Return the [X, Y] coordinate for the center point of the cell that contains the specified text.  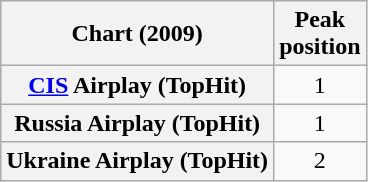
Peakposition [320, 34]
2 [320, 161]
Russia Airplay (TopHit) [138, 123]
Chart (2009) [138, 34]
CIS Airplay (TopHit) [138, 85]
Ukraine Airplay (TopHit) [138, 161]
